Scan for the cell matching the given text and deliver its [x, y] coordinate at center. 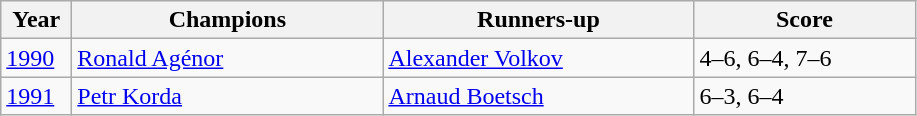
4–6, 6–4, 7–6 [804, 58]
Score [804, 20]
1990 [36, 58]
Runners-up [538, 20]
1991 [36, 96]
Champions [228, 20]
6–3, 6–4 [804, 96]
Alexander Volkov [538, 58]
Petr Korda [228, 96]
Arnaud Boetsch [538, 96]
Year [36, 20]
Ronald Agénor [228, 58]
